Find where the given text appears and provide that cell's center as (x, y) coordinate. 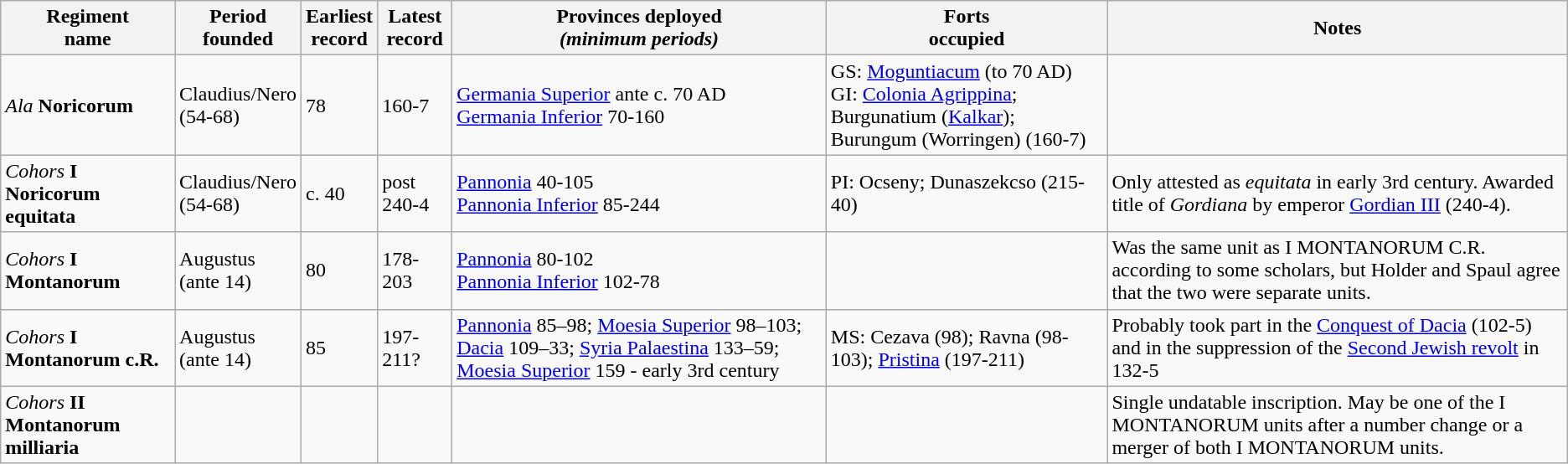
80 (340, 271)
Latestrecord (415, 28)
c. 40 (340, 193)
Probably took part in the Conquest of Dacia (102-5) and in the suppression of the Second Jewish revolt in 132-5 (1337, 348)
Cohors I Montanorum c.R. (88, 348)
Ala Noricorum (88, 106)
160-7 (415, 106)
85 (340, 348)
Cohors I Noricorum equitata (88, 193)
MS: Cezava (98); Ravna (98-103); Pristina (197-211) (967, 348)
Single undatable inscription. May be one of the I MONTANORUM units after a number change or a merger of both I MONTANORUM units. (1337, 425)
Cohors I Montanorum (88, 271)
PI: Ocseny; Dunaszekcso (215-40) (967, 193)
Germania Superior ante c. 70 ADGermania Inferior 70-160 (640, 106)
Regimentname (88, 28)
Only attested as equitata in early 3rd century. Awarded title of Gordiana by emperor Gordian III (240-4). (1337, 193)
GS: Moguntiacum (to 70 AD)GI: Colonia Agrippina; Burgunatium (Kalkar); Burungum (Worringen) (160-7) (967, 106)
Pannonia 80-102Pannonia Inferior 102-78 (640, 271)
Earliestrecord (340, 28)
Provinces deployed(minimum periods) (640, 28)
Was the same unit as I MONTANORUM C.R. according to some scholars, but Holder and Spaul agree that the two were separate units. (1337, 271)
Pannonia 85–98; Moesia Superior 98–103; Dacia 109–33; Syria Palaestina 133–59; Moesia Superior 159 - early 3rd century (640, 348)
Periodfounded (238, 28)
178-203 (415, 271)
Pannonia 40-105Pannonia Inferior 85-244 (640, 193)
Fortsoccupied (967, 28)
Cohors II Montanorum milliaria (88, 425)
post 240-4 (415, 193)
Notes (1337, 28)
78 (340, 106)
197-211? (415, 348)
